Search for the cell housing the specified text and yield its (x, y) center coordinate. 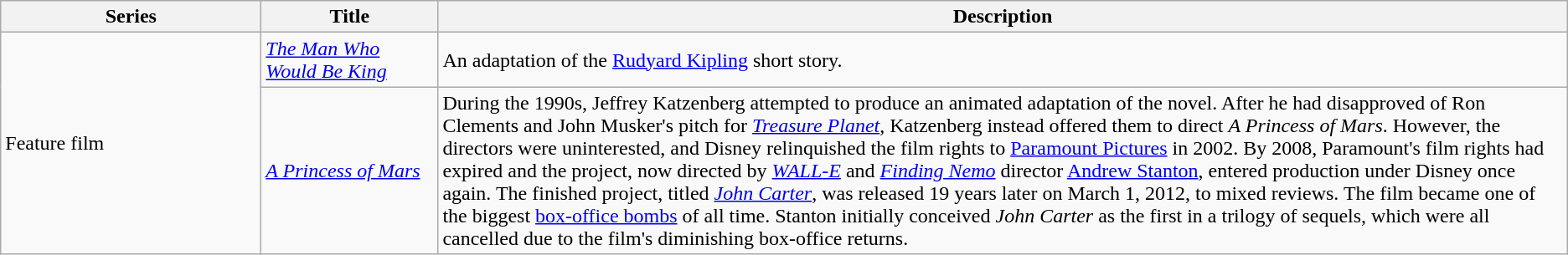
A Princess of Mars (350, 171)
An adaptation of the Rudyard Kipling short story. (1003, 60)
Feature film (131, 144)
Series (131, 17)
Title (350, 17)
Description (1003, 17)
The Man Who Would Be King (350, 60)
